Provide the [X, Y] coordinate of the cell's center where the given text is located.  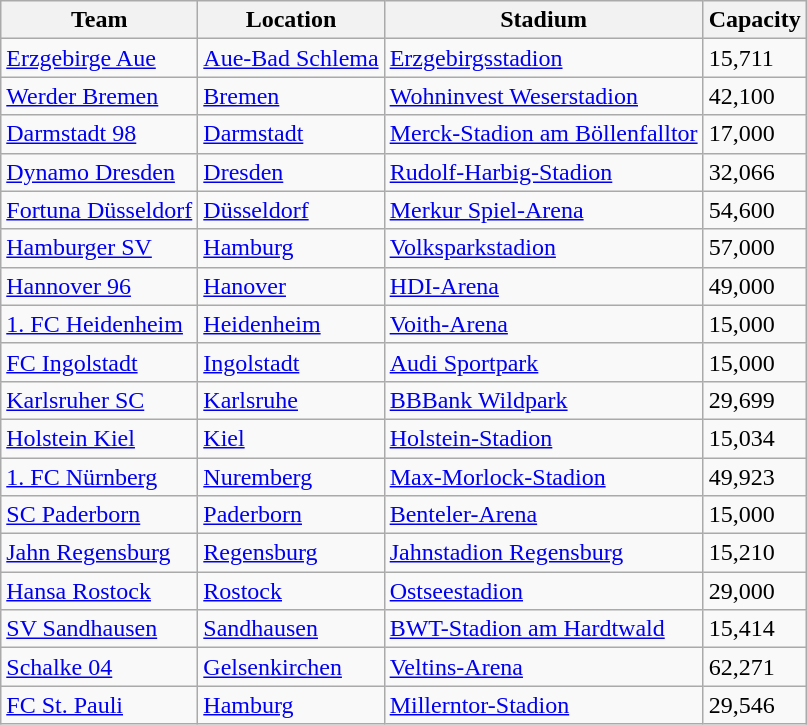
Holstein-Stadion [544, 438]
Karlsruher SC [100, 400]
Ingolstadt [291, 362]
Hanover [291, 286]
Erzgebirge Aue [100, 58]
Wohninvest Weserstadion [544, 96]
Paderborn [291, 515]
Merkur Spiel-Arena [544, 210]
57,000 [754, 248]
Capacity [754, 20]
49,923 [754, 477]
Darmstadt [291, 134]
FC St. Pauli [100, 705]
49,000 [754, 286]
Sandhausen [291, 629]
15,034 [754, 438]
1. FC Nürnberg [100, 477]
15,414 [754, 629]
Aue-Bad Schlema [291, 58]
Millerntor-Stadion [544, 705]
Team [100, 20]
SC Paderborn [100, 515]
Regensburg [291, 553]
Benteler-Arena [544, 515]
Werder Bremen [100, 96]
HDI-Arena [544, 286]
1. FC Heidenheim [100, 324]
32,066 [754, 172]
FC Ingolstadt [100, 362]
Rudolf-Harbig-Stadion [544, 172]
SV Sandhausen [100, 629]
Stadium [544, 20]
Jahn Regensburg [100, 553]
Dresden [291, 172]
Fortuna Düsseldorf [100, 210]
29,546 [754, 705]
BBBank Wildpark [544, 400]
Hansa Rostock [100, 591]
Dynamo Dresden [100, 172]
Nuremberg [291, 477]
Merck-Stadion am Böllenfalltor [544, 134]
15,210 [754, 553]
Hamburger SV [100, 248]
54,600 [754, 210]
Audi Sportpark [544, 362]
Jahnstadion Regensburg [544, 553]
Karlsruhe [291, 400]
29,000 [754, 591]
Veltins-Arena [544, 667]
42,100 [754, 96]
Heidenheim [291, 324]
Max-Morlock-Stadion [544, 477]
Voith-Arena [544, 324]
Volksparkstadion [544, 248]
15,711 [754, 58]
Holstein Kiel [100, 438]
Location [291, 20]
Hannover 96 [100, 286]
Rostock [291, 591]
Erzgebirgsstadion [544, 58]
Gelsenkirchen [291, 667]
29,699 [754, 400]
Düsseldorf [291, 210]
Kiel [291, 438]
62,271 [754, 667]
Bremen [291, 96]
Ostseestadion [544, 591]
BWT-Stadion am Hardtwald [544, 629]
Darmstadt 98 [100, 134]
Schalke 04 [100, 667]
17,000 [754, 134]
